Search for the cell housing the specified text and yield its [x, y] center coordinate. 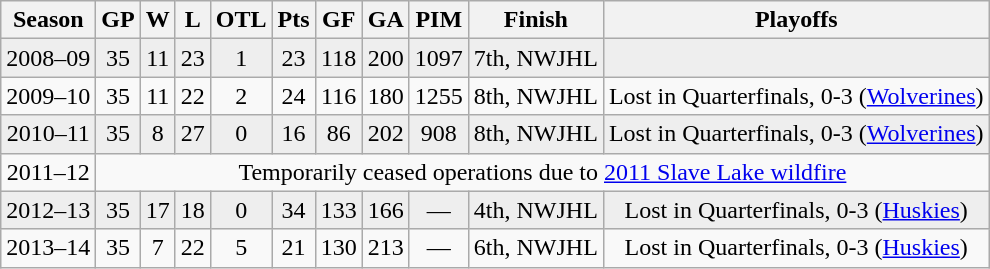
21 [294, 248]
1097 [438, 58]
34 [294, 210]
GP [118, 20]
213 [386, 248]
27 [192, 134]
130 [338, 248]
2010–11 [48, 134]
PIM [438, 20]
6th, NWJHL [536, 248]
L [192, 20]
2008–09 [48, 58]
116 [338, 96]
4th, NWJHL [536, 210]
Playoffs [796, 20]
133 [338, 210]
2011–12 [48, 172]
200 [386, 58]
1 [241, 58]
7th, NWJHL [536, 58]
W [158, 20]
86 [338, 134]
5 [241, 248]
2009–10 [48, 96]
GA [386, 20]
166 [386, 210]
17 [158, 210]
180 [386, 96]
202 [386, 134]
16 [294, 134]
7 [158, 248]
Season [48, 20]
2013–14 [48, 248]
1255 [438, 96]
Finish [536, 20]
Temporarily ceased operations due to 2011 Slave Lake wildfire [542, 172]
OTL [241, 20]
24 [294, 96]
Pts [294, 20]
118 [338, 58]
8 [158, 134]
18 [192, 210]
2012–13 [48, 210]
908 [438, 134]
GF [338, 20]
2 [241, 96]
